For the text-containing cell, return its midpoint in (x, y) coordinate format. 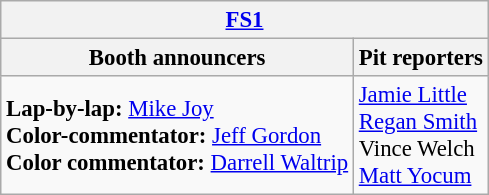
FS1 (245, 20)
Booth announcers (178, 58)
Pit reporters (420, 58)
Jamie LittleRegan SmithVince WelchMatt Yocum (420, 136)
Lap-by-lap: Mike JoyColor-commentator: Jeff GordonColor commentator: Darrell Waltrip (178, 136)
